Search for the cell housing the specified text and yield its [X, Y] center coordinate. 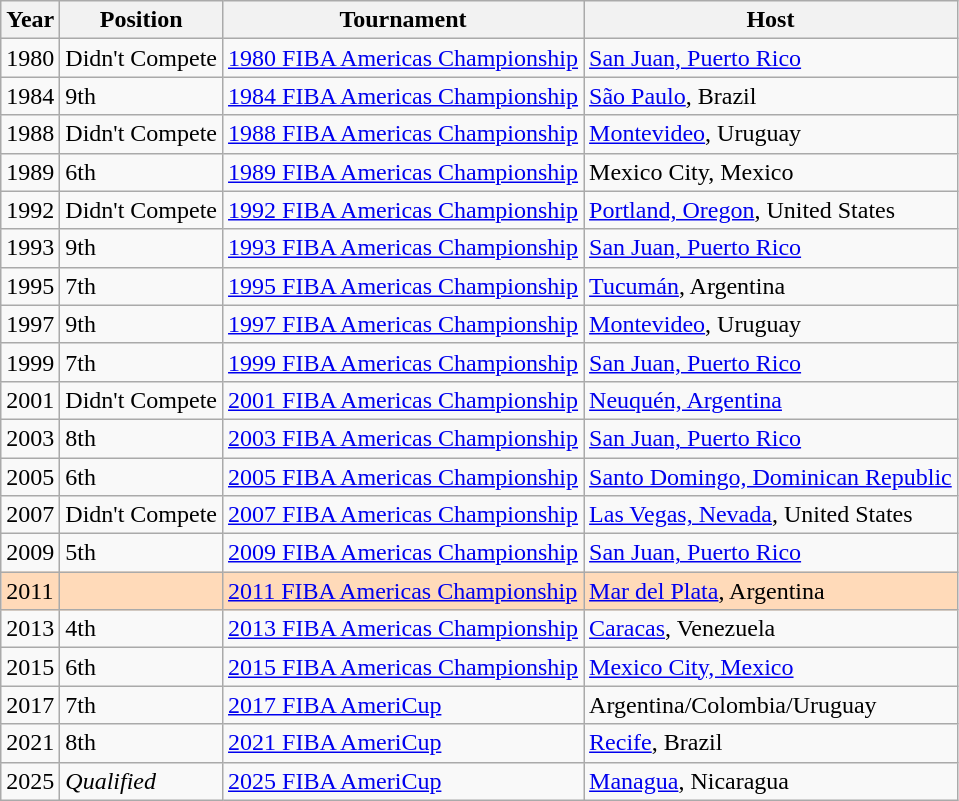
Recife, Brazil [771, 743]
2001 FIBA Americas Championship [404, 400]
Position [142, 20]
1980 FIBA Americas Championship [404, 58]
Las Vegas, Nevada, United States [771, 515]
2021 FIBA AmeriCup [404, 743]
Qualified [142, 781]
Caracas, Venezuela [771, 629]
1984 FIBA Americas Championship [404, 96]
2011 [30, 591]
1984 [30, 96]
2011 FIBA Americas Championship [404, 591]
1993 [30, 248]
2015 [30, 667]
Santo Domingo, Dominican Republic [771, 477]
1995 FIBA Americas Championship [404, 286]
2013 [30, 629]
Portland, Oregon, United States [771, 210]
Host [771, 20]
2017 [30, 705]
2017 FIBA AmeriCup [404, 705]
2005 FIBA Americas Championship [404, 477]
2025 [30, 781]
2013 FIBA Americas Championship [404, 629]
1995 [30, 286]
Tucumán, Argentina [771, 286]
2003 FIBA Americas Championship [404, 438]
1999 FIBA Americas Championship [404, 362]
4th [142, 629]
São Paulo, Brazil [771, 96]
Managua, Nicaragua [771, 781]
2025 FIBA AmeriCup [404, 781]
Mar del Plata, Argentina [771, 591]
2001 [30, 400]
Tournament [404, 20]
2007 [30, 515]
1980 [30, 58]
1997 [30, 324]
1997 FIBA Americas Championship [404, 324]
2005 [30, 477]
1989 [30, 172]
1992 FIBA Americas Championship [404, 210]
Neuquén, Argentina [771, 400]
1999 [30, 362]
2021 [30, 743]
1988 FIBA Americas Championship [404, 134]
1993 FIBA Americas Championship [404, 248]
1988 [30, 134]
2003 [30, 438]
2009 FIBA Americas Championship [404, 553]
2009 [30, 553]
Year [30, 20]
2015 FIBA Americas Championship [404, 667]
2007 FIBA Americas Championship [404, 515]
1992 [30, 210]
5th [142, 553]
Argentina/Colombia/Uruguay [771, 705]
1989 FIBA Americas Championship [404, 172]
